For the text-containing cell, return its midpoint in (x, y) coordinate format. 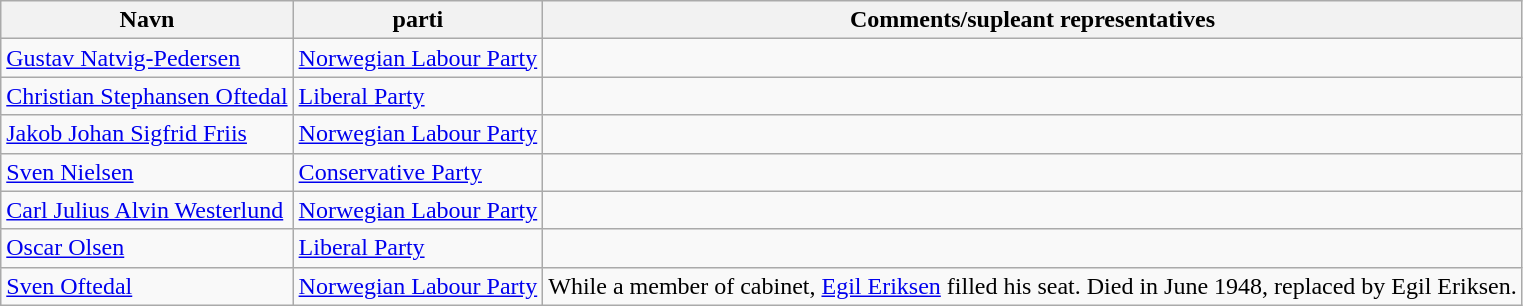
Oscar Olsen (147, 248)
Gustav Natvig-Pedersen (147, 58)
Navn (147, 20)
Christian Stephansen Oftedal (147, 96)
Conservative Party (418, 172)
Sven Oftedal (147, 286)
While a member of cabinet, Egil Eriksen filled his seat. Died in June 1948, replaced by Egil Eriksen. (1032, 286)
parti (418, 20)
Comments/supleant representatives (1032, 20)
Carl Julius Alvin Westerlund (147, 210)
Sven Nielsen (147, 172)
Jakob Johan Sigfrid Friis (147, 134)
